Return [x, y] of the center of cell containing provided text 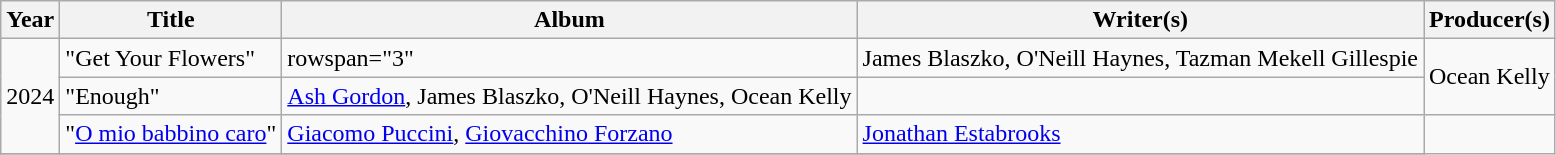
Ash Gordon, James Blaszko, O'Neill Haynes, Ocean Kelly [570, 96]
Jonathan Estabrooks [1140, 134]
rowspan="3" [570, 58]
Ocean Kelly [1490, 77]
"Enough" [171, 96]
Album [570, 20]
2024 [30, 96]
Giacomo Puccini, Giovacchino Forzano [570, 134]
Year [30, 20]
"O mio babbino caro" [171, 134]
"Get Your Flowers" [171, 58]
James Blaszko, O'Neill Haynes, Tazman Mekell Gillespie [1140, 58]
Producer(s) [1490, 20]
Writer(s) [1140, 20]
Title [171, 20]
